Return the (x, y) coordinate for the center point of the cell that contains the specified text.  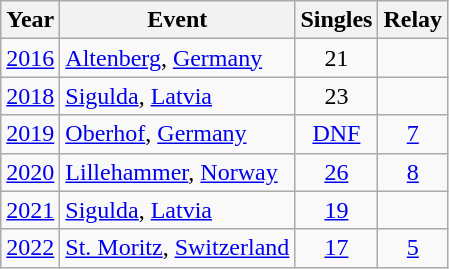
2020 (30, 172)
2022 (30, 248)
Altenberg, Germany (178, 58)
Relay (413, 20)
8 (413, 172)
7 (413, 134)
Oberhof, Germany (178, 134)
23 (336, 96)
5 (413, 248)
21 (336, 58)
2018 (30, 96)
2019 (30, 134)
St. Moritz, Switzerland (178, 248)
DNF (336, 134)
26 (336, 172)
2021 (30, 210)
Singles (336, 20)
17 (336, 248)
Event (178, 20)
2016 (30, 58)
19 (336, 210)
Lillehammer, Norway (178, 172)
Year (30, 20)
